Provide the (X, Y) coordinate of the cell's center where the given text is located.  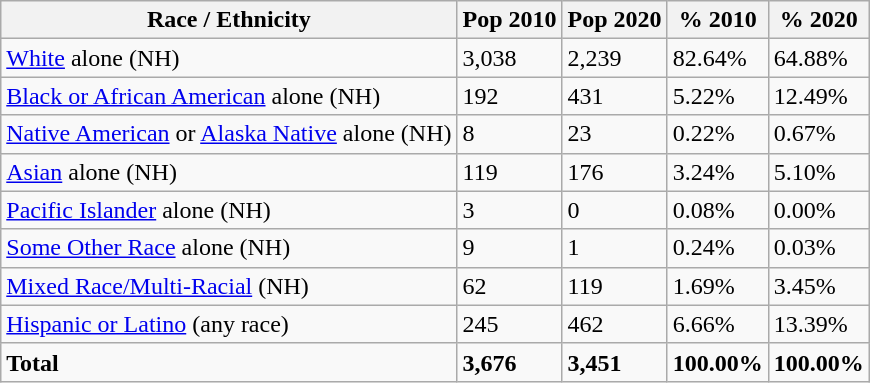
5.10% (818, 172)
Pop 2010 (510, 20)
64.88% (818, 58)
0.08% (718, 210)
1 (614, 248)
3,038 (510, 58)
Mixed Race/Multi-Racial (NH) (229, 286)
Native American or Alaska Native alone (NH) (229, 134)
Some Other Race alone (NH) (229, 248)
0.22% (718, 134)
3,676 (510, 362)
0.67% (818, 134)
Pacific Islander alone (NH) (229, 210)
3.45% (818, 286)
12.49% (818, 96)
3.24% (718, 172)
0.00% (818, 210)
Pop 2020 (614, 20)
% 2010 (718, 20)
6.66% (718, 324)
Total (229, 362)
8 (510, 134)
White alone (NH) (229, 58)
Black or African American alone (NH) (229, 96)
462 (614, 324)
0.03% (818, 248)
0 (614, 210)
2,239 (614, 58)
0.24% (718, 248)
% 2020 (818, 20)
3 (510, 210)
Hispanic or Latino (any race) (229, 324)
9 (510, 248)
23 (614, 134)
176 (614, 172)
82.64% (718, 58)
Asian alone (NH) (229, 172)
62 (510, 286)
3,451 (614, 362)
Race / Ethnicity (229, 20)
13.39% (818, 324)
1.69% (718, 286)
431 (614, 96)
5.22% (718, 96)
245 (510, 324)
192 (510, 96)
